Locate the cell with the specified text and output its [x, y] center coordinate. 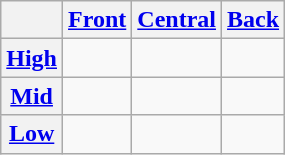
High [32, 58]
Low [32, 134]
Back [254, 20]
Mid [32, 96]
Front [98, 20]
Central [177, 20]
